Pinpoint the cell where the given text exists, returning its [X, Y] midpoint coordinate. 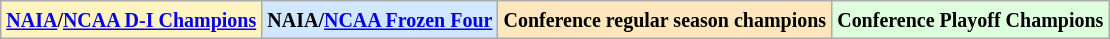
Conference Playoff Champions [970, 20]
NAIA/NCAA Frozen Four [380, 20]
Conference regular season champions [665, 20]
NAIA/NCAA D-I Champions [132, 20]
